Pinpoint the cell where the given text exists, returning its [X, Y] midpoint coordinate. 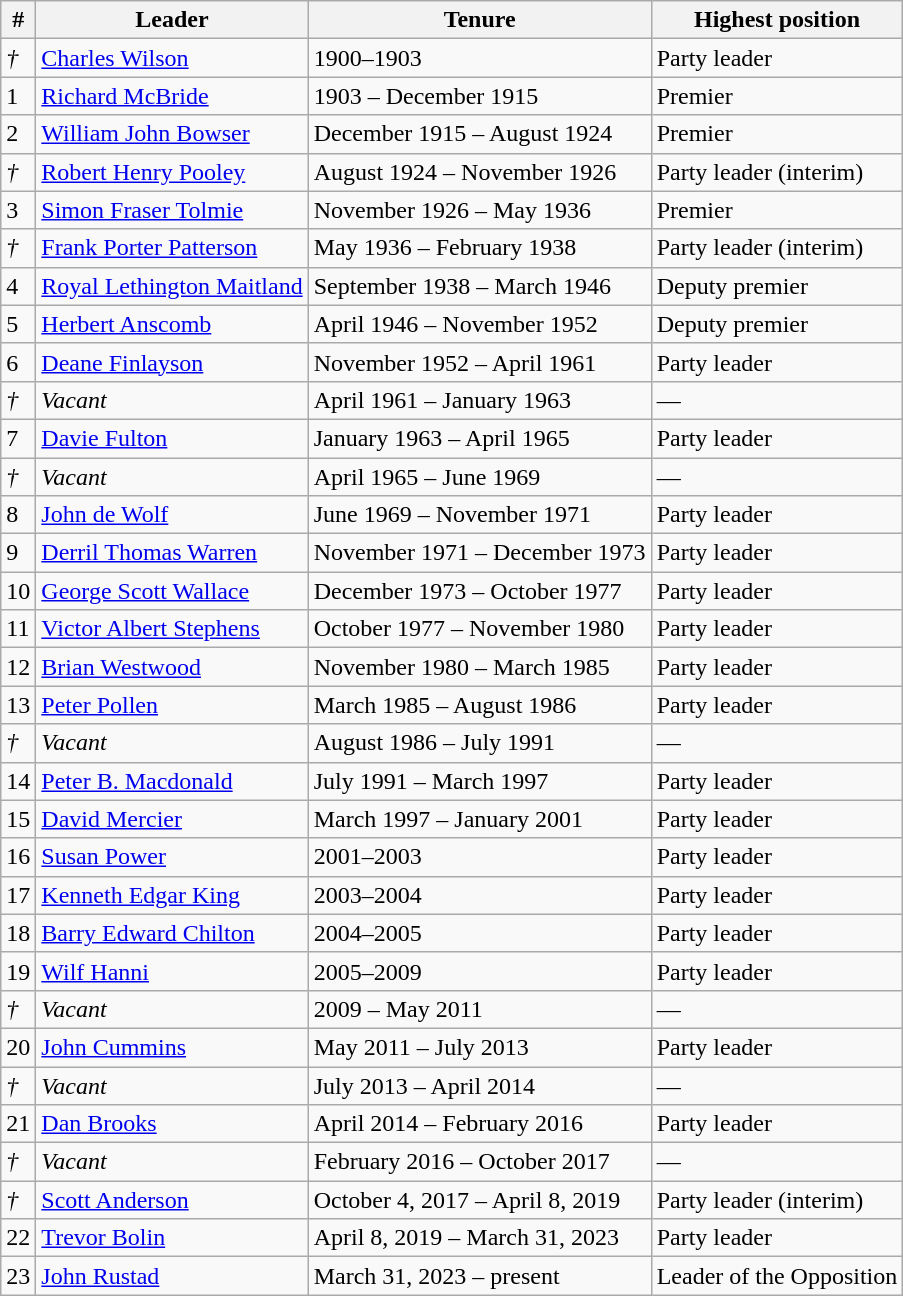
Highest position [777, 20]
August 1924 – November 1926 [480, 172]
19 [18, 971]
Dan Brooks [172, 1124]
John de Wolf [172, 515]
9 [18, 553]
8 [18, 515]
Richard McBride [172, 96]
23 [18, 1276]
October 1977 – November 1980 [480, 629]
Robert Henry Pooley [172, 172]
22 [18, 1238]
14 [18, 781]
December 1915 – August 1924 [480, 134]
January 1963 – April 1965 [480, 438]
April 1965 – June 1969 [480, 477]
Scott Anderson [172, 1200]
David Mercier [172, 819]
2004–2005 [480, 933]
2 [18, 134]
October 4, 2017 – April 8, 2019 [480, 1200]
Derril Thomas Warren [172, 553]
6 [18, 362]
1900–1903 [480, 58]
March 1997 – January 2001 [480, 819]
Susan Power [172, 857]
Herbert Anscomb [172, 324]
Leader of the Opposition [777, 1276]
Peter Pollen [172, 705]
John Rustad [172, 1276]
Leader [172, 20]
April 8, 2019 – March 31, 2023 [480, 1238]
July 2013 – April 2014 [480, 1085]
# [18, 20]
Trevor Bolin [172, 1238]
17 [18, 895]
5 [18, 324]
Brian Westwood [172, 667]
November 1926 – May 1936 [480, 210]
April 1946 – November 1952 [480, 324]
12 [18, 667]
2009 – May 2011 [480, 1009]
Victor Albert Stephens [172, 629]
15 [18, 819]
William John Bowser [172, 134]
Tenure [480, 20]
November 1971 – December 1973 [480, 553]
1 [18, 96]
George Scott Wallace [172, 591]
21 [18, 1124]
Kenneth Edgar King [172, 895]
May 1936 – February 1938 [480, 248]
13 [18, 705]
Charles Wilson [172, 58]
Simon Fraser Tolmie [172, 210]
Deane Finlayson [172, 362]
June 1969 – November 1971 [480, 515]
November 1980 – March 1985 [480, 667]
2003–2004 [480, 895]
11 [18, 629]
April 2014 – February 2016 [480, 1124]
Royal Lethington Maitland [172, 286]
July 1991 – March 1997 [480, 781]
16 [18, 857]
August 1986 – July 1991 [480, 743]
18 [18, 933]
November 1952 – April 1961 [480, 362]
3 [18, 210]
March 31, 2023 – present [480, 1276]
Davie Fulton [172, 438]
February 2016 – October 2017 [480, 1162]
4 [18, 286]
20 [18, 1047]
Barry Edward Chilton [172, 933]
Peter B. Macdonald [172, 781]
March 1985 – August 1986 [480, 705]
2005–2009 [480, 971]
7 [18, 438]
Wilf Hanni [172, 971]
1903 – December 1915 [480, 96]
2001–2003 [480, 857]
December 1973 – October 1977 [480, 591]
April 1961 – January 1963 [480, 400]
September 1938 – March 1946 [480, 286]
Frank Porter Patterson [172, 248]
10 [18, 591]
John Cummins [172, 1047]
May 2011 – July 2013 [480, 1047]
